Search for the cell housing the specified text and yield its (X, Y) center coordinate. 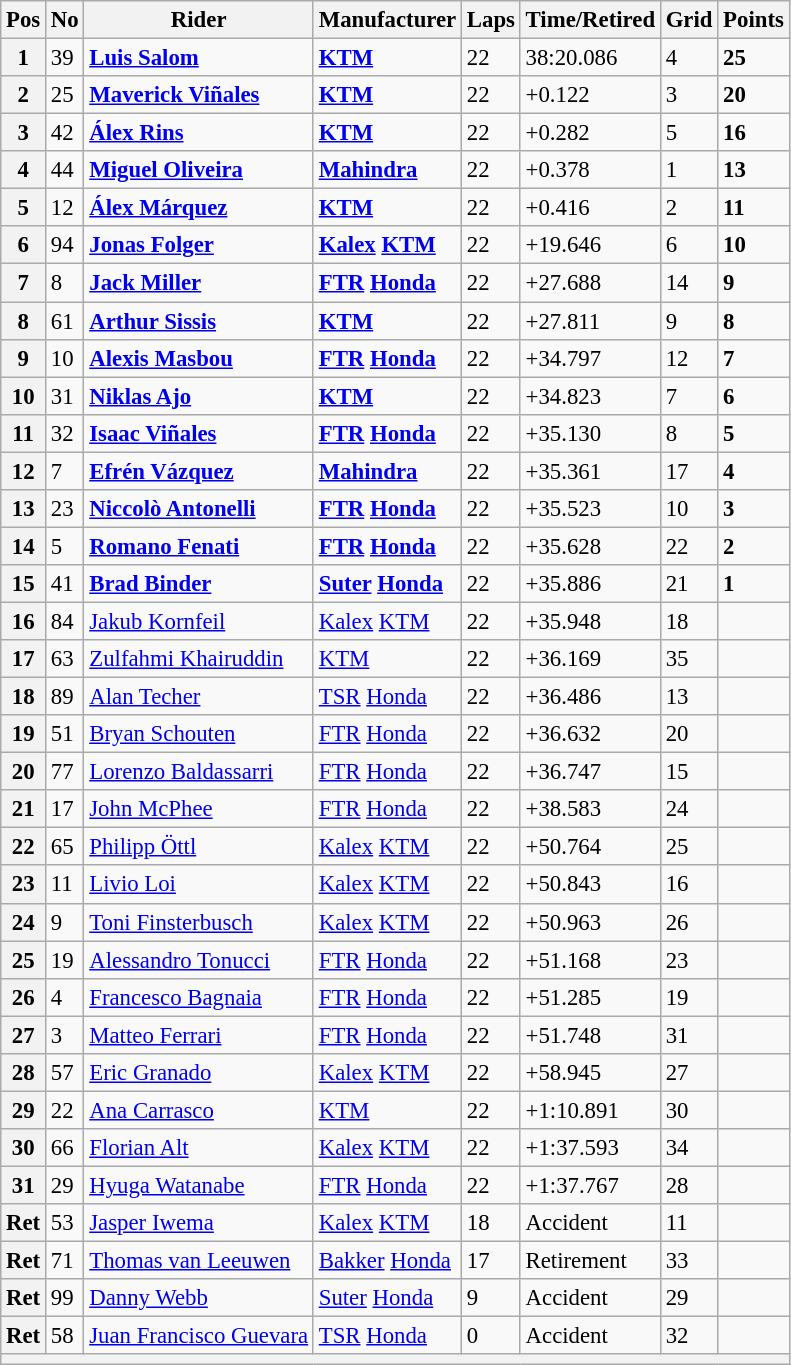
51 (65, 734)
Retirement (590, 1261)
+0.416 (590, 208)
61 (65, 321)
+50.963 (590, 922)
Philipp Öttl (198, 847)
84 (65, 621)
Jonas Folger (198, 245)
Bryan Schouten (198, 734)
Florian Alt (198, 1148)
John McPhee (198, 809)
+0.122 (590, 95)
66 (65, 1148)
Alessandro Tonucci (198, 960)
+50.764 (590, 847)
Luis Salom (198, 58)
Matteo Ferrari (198, 1035)
Manufacturer (387, 20)
41 (65, 584)
89 (65, 697)
+34.797 (590, 358)
+35.628 (590, 546)
Efrén Vázquez (198, 471)
Rider (198, 20)
+51.748 (590, 1035)
65 (65, 847)
34 (688, 1148)
94 (65, 245)
Álex Márquez (198, 208)
Alan Techer (198, 697)
Jasper Iwema (198, 1223)
53 (65, 1223)
57 (65, 1073)
Thomas van Leeuwen (198, 1261)
0 (492, 1336)
Pos (24, 20)
Zulfahmi Khairuddin (198, 659)
+35.948 (590, 621)
Álex Rins (198, 133)
+35.130 (590, 433)
Romano Fenati (198, 546)
+36.632 (590, 734)
Alexis Masbou (198, 358)
Time/Retired (590, 20)
+27.688 (590, 283)
Jack Miller (198, 283)
+38.583 (590, 809)
Bakker Honda (387, 1261)
Ana Carrasco (198, 1110)
Francesco Bagnaia (198, 997)
+51.168 (590, 960)
+58.945 (590, 1073)
+34.823 (590, 396)
+35.886 (590, 584)
+1:37.593 (590, 1148)
Toni Finsterbusch (198, 922)
58 (65, 1336)
71 (65, 1261)
Danny Webb (198, 1298)
Isaac Viñales (198, 433)
33 (688, 1261)
Lorenzo Baldassarri (198, 772)
Livio Loi (198, 885)
44 (65, 170)
Niklas Ajo (198, 396)
Points (754, 20)
Jakub Kornfeil (198, 621)
+1:37.767 (590, 1185)
42 (65, 133)
+27.811 (590, 321)
Miguel Oliveira (198, 170)
38:20.086 (590, 58)
Grid (688, 20)
+36.169 (590, 659)
+0.282 (590, 133)
+51.285 (590, 997)
Juan Francisco Guevara (198, 1336)
Niccolò Antonelli (198, 509)
+19.646 (590, 245)
Arthur Sissis (198, 321)
Brad Binder (198, 584)
77 (65, 772)
Maverick Viñales (198, 95)
No (65, 20)
+35.361 (590, 471)
+35.523 (590, 509)
Laps (492, 20)
+50.843 (590, 885)
35 (688, 659)
+36.747 (590, 772)
Eric Granado (198, 1073)
+36.486 (590, 697)
Hyuga Watanabe (198, 1185)
+0.378 (590, 170)
63 (65, 659)
39 (65, 58)
+1:10.891 (590, 1110)
99 (65, 1298)
